Detect which cell encompasses the target text, then output its [X, Y] center coordinate. 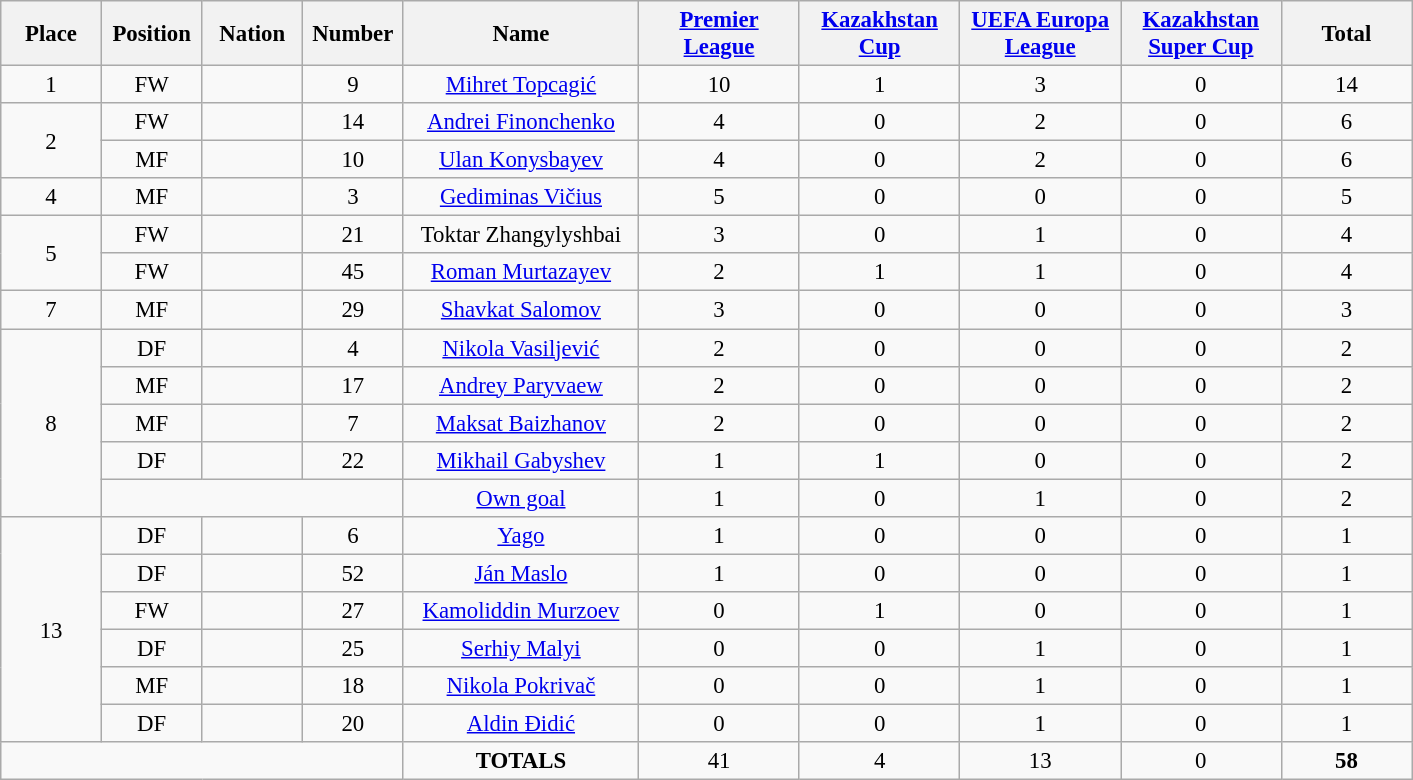
Position [152, 34]
Serhiy Malyi [521, 648]
Roman Murtazayev [521, 273]
29 [354, 310]
Ján Maslo [521, 573]
9 [354, 85]
17 [354, 385]
Shavkat Salomov [521, 310]
22 [354, 460]
Premier League [720, 34]
Total [1346, 34]
Place [52, 34]
52 [354, 573]
Andrei Finonchenko [521, 122]
Aldin Đidić [521, 724]
21 [354, 235]
Andrey Paryvaew [521, 385]
Own goal [521, 498]
Kazakhstan Cup [880, 34]
Nikola Vasiljević [521, 348]
Mikhail Gabyshev [521, 460]
Ulan Konysbayev [521, 160]
18 [354, 686]
Name [521, 34]
Yago [521, 536]
8 [52, 423]
20 [354, 724]
41 [720, 761]
Number [354, 34]
27 [354, 611]
Maksat Baizhanov [521, 423]
TOTALS [521, 761]
58 [1346, 761]
Kazakhstan Super Cup [1200, 34]
45 [354, 273]
UEFA Europa League [1040, 34]
Nikola Pokrivač [521, 686]
25 [354, 648]
Nation [252, 34]
Gediminas Vičius [521, 197]
Mihret Topcagić [521, 85]
Kamoliddin Murzoev [521, 611]
Toktar Zhangylyshbai [521, 235]
